Capture the cell that displays the provided text and extract its [X, Y] central coordinate. 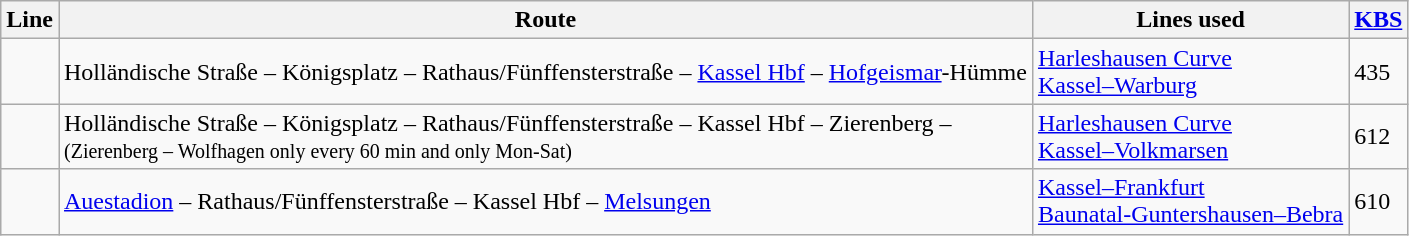
Auestadion – Rathaus/Fünffensterstraße – Kassel Hbf – Melsungen [545, 202]
Holländische Straße – Königsplatz – Rathaus/Fünffensterstraße – Kassel Hbf – Zierenberg – (Zierenberg – Wolfhagen only every 60 min and only Mon-Sat) [545, 136]
Harleshausen CurveKassel–Volkmarsen [1190, 136]
Kassel–FrankfurtBaunatal-Guntershausen–Bebra [1190, 202]
Route [545, 20]
612 [1378, 136]
Holländische Straße – Königsplatz – Rathaus/Fünffensterstraße – Kassel Hbf – Hofgeismar-Hümme [545, 72]
Lines used [1190, 20]
610 [1378, 202]
Line [30, 20]
Harleshausen CurveKassel–Warburg [1190, 72]
KBS [1378, 20]
435 [1378, 72]
